Identify which cell holds the provided text, then report its (x, y) central coordinate. 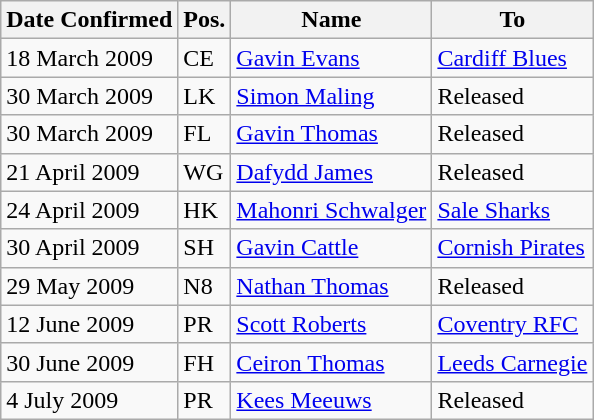
Mahonri Schwalger (332, 210)
Nathan Thomas (332, 286)
4 July 2009 (90, 400)
Cardiff Blues (512, 58)
HK (204, 210)
Name (332, 20)
SH (204, 248)
30 June 2009 (90, 362)
WG (204, 172)
LK (204, 96)
Leeds Carnegie (512, 362)
Date Confirmed (90, 20)
Cornish Pirates (512, 248)
30 April 2009 (90, 248)
Simon Maling (332, 96)
N8 (204, 286)
Gavin Cattle (332, 248)
Sale Sharks (512, 210)
18 March 2009 (90, 58)
To (512, 20)
Gavin Thomas (332, 134)
Dafydd James (332, 172)
29 May 2009 (90, 286)
Gavin Evans (332, 58)
Scott Roberts (332, 324)
Ceiron Thomas (332, 362)
CE (204, 58)
24 April 2009 (90, 210)
Coventry RFC (512, 324)
12 June 2009 (90, 324)
21 April 2009 (90, 172)
Pos. (204, 20)
FL (204, 134)
Kees Meeuws (332, 400)
FH (204, 362)
